Identify which cell holds the provided text, then report its [X, Y] central coordinate. 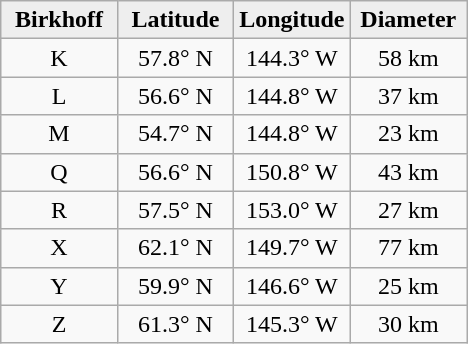
L [59, 96]
57.5° N [175, 210]
27 km [408, 210]
Q [59, 172]
K [59, 58]
Z [59, 324]
R [59, 210]
X [59, 248]
149.7° W [292, 248]
57.8° N [175, 58]
43 km [408, 172]
Diameter [408, 20]
62.1° N [175, 248]
Y [59, 286]
58 km [408, 58]
25 km [408, 286]
Longitude [292, 20]
M [59, 134]
54.7° N [175, 134]
59.9° N [175, 286]
150.8° W [292, 172]
145.3° W [292, 324]
153.0° W [292, 210]
37 km [408, 96]
144.3° W [292, 58]
77 km [408, 248]
146.6° W [292, 286]
Latitude [175, 20]
Birkhoff [59, 20]
30 km [408, 324]
61.3° N [175, 324]
23 km [408, 134]
